Pinpoint the cell where the given text exists, returning its [X, Y] midpoint coordinate. 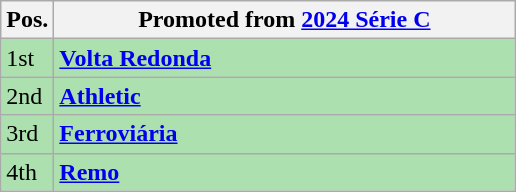
3rd [28, 134]
Athletic [284, 96]
Promoted from 2024 Série C [284, 20]
Remo [284, 172]
1st [28, 58]
4th [28, 172]
2nd [28, 96]
Pos. [28, 20]
Volta Redonda [284, 58]
Ferroviária [284, 134]
